Find where the given text appears and provide that cell's center as (X, Y) coordinate. 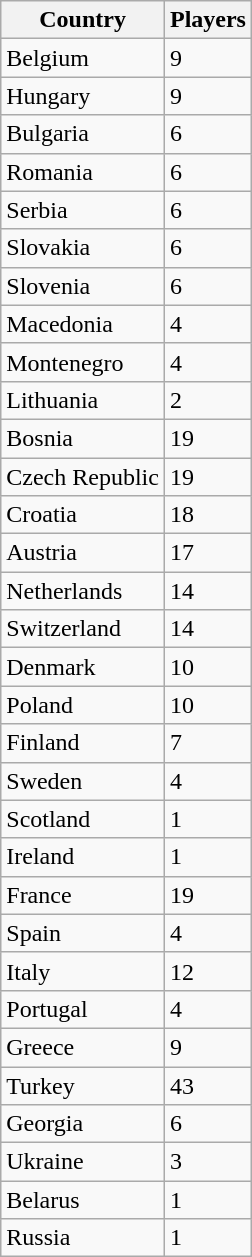
Hungary (83, 96)
Sweden (83, 781)
Spain (83, 933)
Macedonia (83, 324)
Montenegro (83, 362)
Georgia (83, 1124)
17 (208, 553)
Slovakia (83, 248)
Finland (83, 743)
Netherlands (83, 591)
2 (208, 400)
Bulgaria (83, 134)
Country (83, 20)
43 (208, 1085)
Ireland (83, 857)
Slovenia (83, 286)
Poland (83, 705)
Lithuania (83, 400)
Portugal (83, 1009)
Switzerland (83, 629)
Ukraine (83, 1162)
Greece (83, 1047)
12 (208, 971)
Turkey (83, 1085)
7 (208, 743)
Denmark (83, 667)
Belgium (83, 58)
France (83, 895)
Italy (83, 971)
Bosnia (83, 438)
Romania (83, 172)
18 (208, 515)
Scotland (83, 819)
Austria (83, 553)
Serbia (83, 210)
Players (208, 20)
Czech Republic (83, 477)
Belarus (83, 1200)
Croatia (83, 515)
Russia (83, 1238)
3 (208, 1162)
